Identify which cell holds the provided text, then report its [X, Y] central coordinate. 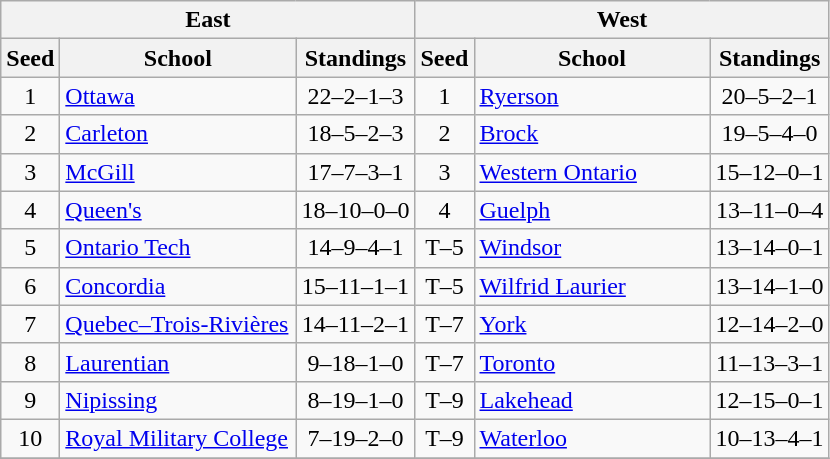
Western Ontario [592, 172]
Wilfrid Laurier [592, 286]
Lakehead [592, 400]
18–5–2–3 [356, 134]
Queen's [178, 210]
Concordia [178, 286]
Windsor [592, 248]
6 [30, 286]
12–14–2–0 [770, 324]
18–10–0–0 [356, 210]
10–13–4–1 [770, 438]
McGill [178, 172]
19–5–4–0 [770, 134]
8 [30, 362]
York [592, 324]
Nipissing [178, 400]
15–12–0–1 [770, 172]
9 [30, 400]
17–7–3–1 [356, 172]
East [208, 20]
5 [30, 248]
Waterloo [592, 438]
Ontario Tech [178, 248]
14–9–4–1 [356, 248]
Brock [592, 134]
Ryerson [592, 96]
12–15–0–1 [770, 400]
7 [30, 324]
West [622, 20]
11–13–3–1 [770, 362]
Laurentian [178, 362]
10 [30, 438]
20–5–2–1 [770, 96]
8–19–1–0 [356, 400]
13–11–0–4 [770, 210]
Royal Military College [178, 438]
15–11–1–1 [356, 286]
13–14–0–1 [770, 248]
Toronto [592, 362]
22–2–1–3 [356, 96]
Carleton [178, 134]
Quebec–Trois-Rivières [178, 324]
14–11–2–1 [356, 324]
13–14–1–0 [770, 286]
Guelph [592, 210]
7–19–2–0 [356, 438]
Ottawa [178, 96]
9–18–1–0 [356, 362]
